Provide the [x, y] coordinate of the cell's center where the given text is located.  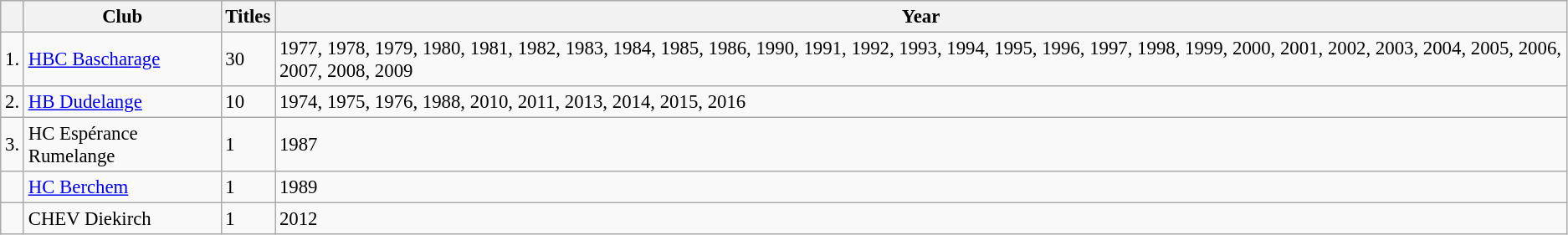
CHEV Diekirch [122, 219]
HC Espérance Rumelange [122, 146]
3. [13, 146]
HC Berchem [122, 187]
1974, 1975, 1976, 1988, 2010, 2011, 2013, 2014, 2015, 2016 [921, 102]
10 [248, 102]
30 [248, 60]
HB Dudelange [122, 102]
Year [921, 17]
Club [122, 17]
HBC Bascharage [122, 60]
2. [13, 102]
1987 [921, 146]
1. [13, 60]
1989 [921, 187]
Titles [248, 17]
2012 [921, 219]
